Pinpoint the cell where the given text exists, returning its (X, Y) midpoint coordinate. 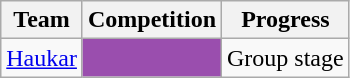
Haukar (42, 58)
Progress (286, 20)
Group stage (286, 58)
Team (42, 20)
Competition (152, 20)
